Return (X, Y) of the center of cell containing provided text 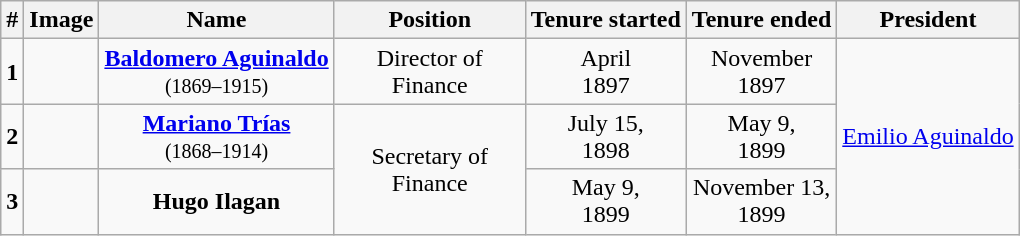
Position (430, 20)
April1897 (606, 72)
November 13,1899 (761, 202)
3 (12, 202)
Secretary of Finance (430, 169)
Hugo Ilagan (216, 202)
Director of Finance (430, 72)
Baldomero Aguinaldo(1869–1915) (216, 72)
Tenure ended (761, 20)
Emilio Aguinaldo (928, 136)
Tenure started (606, 20)
Name (216, 20)
July 15,1898 (606, 136)
2 (12, 136)
Image (62, 20)
# (12, 20)
November1897 (761, 72)
1 (12, 72)
President (928, 20)
Mariano Trías(1868–1914) (216, 136)
